For the text-containing cell, return its midpoint in [X, Y] coordinate format. 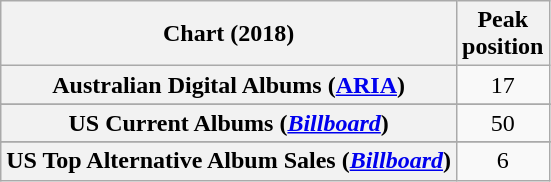
Australian Digital Albums (ARIA) [229, 85]
US Top Alternative Album Sales (Billboard) [229, 161]
US Current Albums (Billboard) [229, 123]
Chart (2018) [229, 34]
6 [503, 161]
17 [503, 85]
50 [503, 123]
Peak position [503, 34]
